Determine the [x, y] coordinate at the center of the cell enclosing the given text.  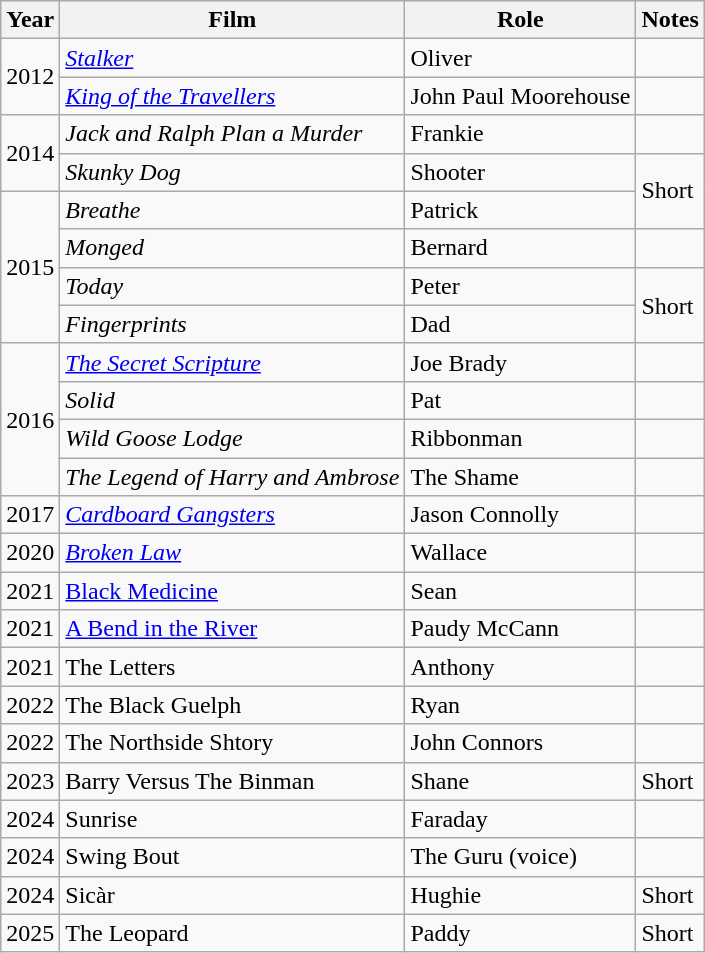
Peter [520, 286]
Ryan [520, 705]
Today [232, 286]
The Legend of Harry and Ambrose [232, 477]
The Northside Shtory [232, 743]
Ribbonman [520, 438]
2020 [30, 553]
A Bend in the River [232, 629]
The Secret Scripture [232, 362]
Jason Connolly [520, 515]
Year [30, 20]
2012 [30, 77]
Skunky Dog [232, 172]
Wild Goose Lodge [232, 438]
Role [520, 20]
Fingerprints [232, 324]
John Connors [520, 743]
Sicàr [232, 895]
2016 [30, 419]
Jack and Ralph Plan a Murder [232, 134]
2015 [30, 267]
Shane [520, 781]
Breathe [232, 210]
Faraday [520, 819]
Oliver [520, 58]
Bernard [520, 248]
2014 [30, 153]
Frankie [520, 134]
Shooter [520, 172]
John Paul Moorehouse [520, 96]
Patrick [520, 210]
Pat [520, 400]
Dad [520, 324]
Solid [232, 400]
Film [232, 20]
Notes [670, 20]
2023 [30, 781]
The Letters [232, 667]
The Leopard [232, 933]
Sunrise [232, 819]
Broken Law [232, 553]
The Guru (voice) [520, 857]
Joe Brady [520, 362]
Sean [520, 591]
The Shame [520, 477]
King of the Travellers [232, 96]
Paddy [520, 933]
Cardboard Gangsters [232, 515]
Barry Versus The Binman [232, 781]
Paudy McCann [520, 629]
Wallace [520, 553]
Swing Bout [232, 857]
2025 [30, 933]
Anthony [520, 667]
2017 [30, 515]
The Black Guelph [232, 705]
Black Medicine [232, 591]
Hughie [520, 895]
Stalker [232, 58]
Monged [232, 248]
